Find where the given text appears and provide that cell's center as [X, Y] coordinate. 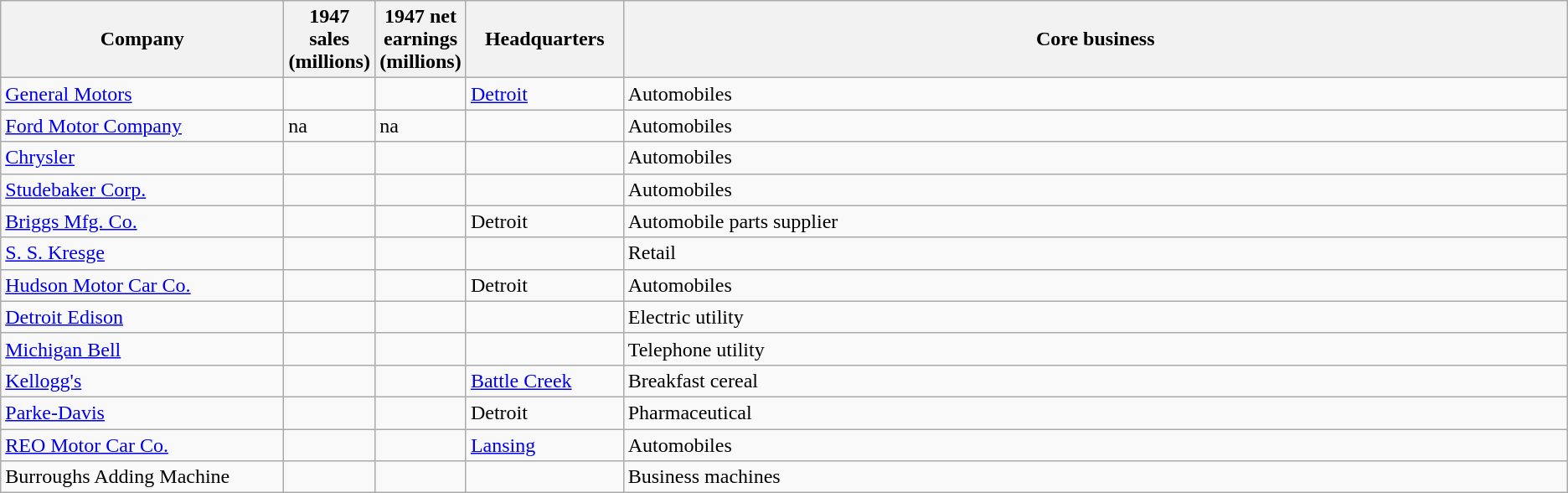
Core business [1096, 39]
1947 net earnings (millions) [420, 39]
Hudson Motor Car Co. [142, 285]
Retail [1096, 253]
Ford Motor Company [142, 126]
Breakfast cereal [1096, 381]
Parke-Davis [142, 413]
Detroit Edison [142, 317]
Studebaker Corp. [142, 189]
Burroughs Adding Machine [142, 477]
Battle Creek [544, 381]
Chrysler [142, 158]
Telephone utility [1096, 349]
Business machines [1096, 477]
S. S. Kresge [142, 253]
Electric utility [1096, 317]
Michigan Bell [142, 349]
Pharmaceutical [1096, 413]
Lansing [544, 445]
Headquarters [544, 39]
Automobile parts supplier [1096, 221]
Briggs Mfg. Co. [142, 221]
Company [142, 39]
General Motors [142, 94]
REO Motor Car Co. [142, 445]
Kellogg's [142, 381]
1947 sales (millions) [330, 39]
